Return the (X, Y) coordinate for the center point of the cell that contains the specified text.  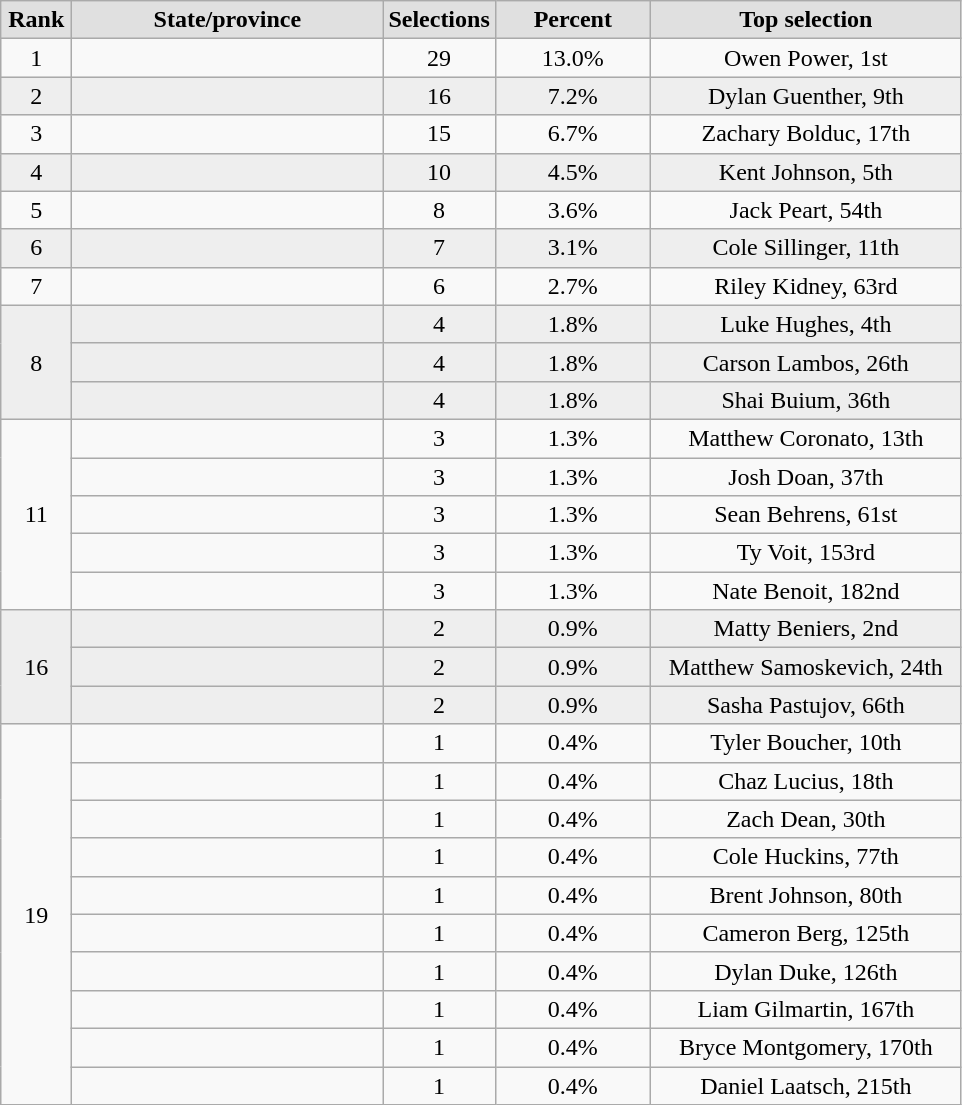
Matty Beniers, 2nd (806, 629)
Tyler Boucher, 10th (806, 743)
10 (439, 172)
3.6% (572, 210)
Daniel Laatsch, 215th (806, 1085)
4.5% (572, 172)
Sean Behrens, 61st (806, 515)
State/province (228, 20)
Matthew Coronato, 13th (806, 438)
Kent Johnson, 5th (806, 172)
19 (36, 914)
Cole Sillinger, 11th (806, 248)
Dylan Duke, 126th (806, 971)
13.0% (572, 58)
Top selection (806, 20)
Zachary Bolduc, 17th (806, 134)
Cameron Berg, 125th (806, 933)
11 (36, 514)
3.1% (572, 248)
Percent (572, 20)
Josh Doan, 37th (806, 477)
Bryce Montgomery, 170th (806, 1047)
Liam Gilmartin, 167th (806, 1009)
Chaz Lucius, 18th (806, 781)
7.2% (572, 96)
Carson Lambos, 26th (806, 362)
29 (439, 58)
Riley Kidney, 63rd (806, 286)
Jack Peart, 54th (806, 210)
Rank (36, 20)
Owen Power, 1st (806, 58)
Nate Benoit, 182nd (806, 591)
Shai Buium, 36th (806, 400)
Selections (439, 20)
2.7% (572, 286)
Brent Johnson, 80th (806, 895)
Luke Hughes, 4th (806, 324)
15 (439, 134)
Zach Dean, 30th (806, 819)
Ty Voit, 153rd (806, 553)
Cole Huckins, 77th (806, 857)
Matthew Samoskevich, 24th (806, 667)
6.7% (572, 134)
Sasha Pastujov, 66th (806, 705)
5 (36, 210)
Dylan Guenther, 9th (806, 96)
